From the cell containing the given text, extract its center point as (X, Y) coordinate. 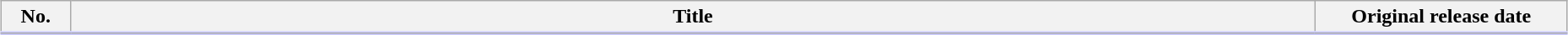
Original release date (1441, 17)
Title (693, 17)
No. (35, 17)
